From the cell containing the given text, extract its center point as (x, y) coordinate. 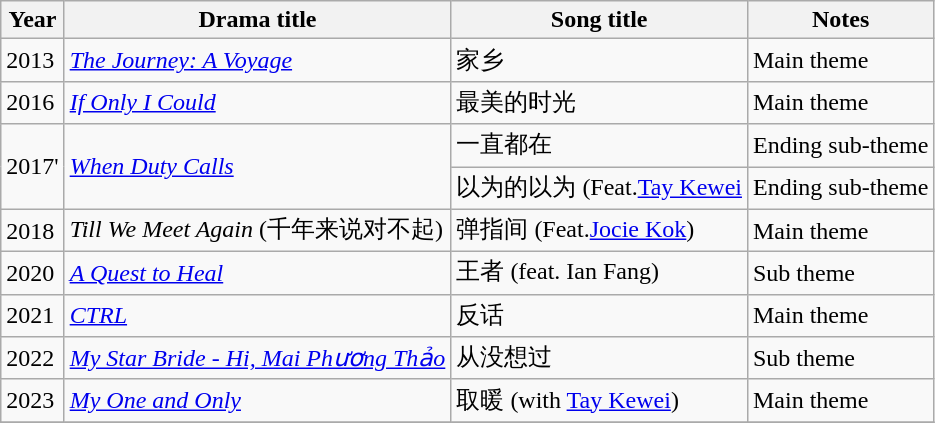
反话 (600, 316)
The Journey: A Voyage (258, 60)
从没想过 (600, 358)
弹指间 (Feat.Jocie Kok) (600, 230)
Drama title (258, 20)
A Quest to Heal (258, 274)
2020 (32, 274)
2016 (32, 102)
My One and Only (258, 400)
2017' (32, 166)
2022 (32, 358)
最美的时光 (600, 102)
2013 (32, 60)
王者 (feat. Ian Fang) (600, 274)
以为的以为 (Feat.Tay Kewei (600, 188)
2018 (32, 230)
家乡 (600, 60)
2023 (32, 400)
Till We Meet Again (千年来说对不起) (258, 230)
CTRL (258, 316)
取暖 (with Tay Kewei) (600, 400)
When Duty Calls (258, 166)
Year (32, 20)
My Star Bride - Hi, Mai Phương Thảo (258, 358)
Song title (600, 20)
Notes (840, 20)
If Only I Could (258, 102)
一直都在 (600, 146)
2021 (32, 316)
